Return (x, y) of the center of cell containing provided text 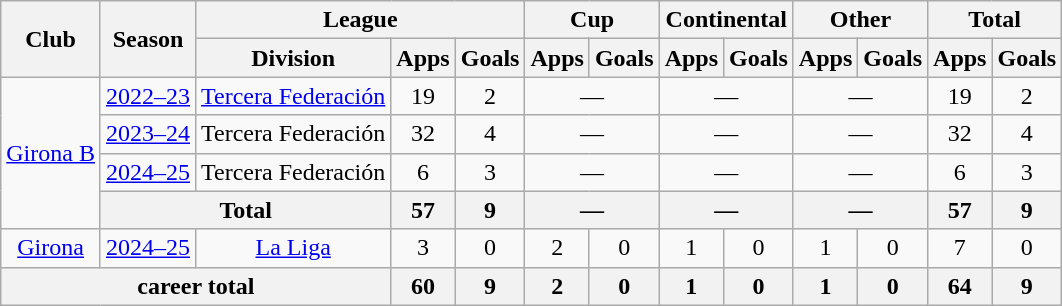
60 (423, 286)
Division (294, 58)
7 (960, 248)
La Liga (294, 248)
career total (196, 286)
Girona (51, 248)
2023–24 (148, 134)
2022–23 (148, 96)
Cup (592, 20)
League (360, 20)
Girona B (51, 153)
64 (960, 286)
Club (51, 39)
Season (148, 39)
Continental (726, 20)
Other (860, 20)
